Provide the [x, y] coordinate of the cell's center where the given text is located.  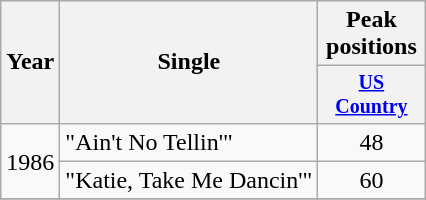
Single [189, 62]
US Country [372, 94]
Year [30, 62]
"Katie, Take Me Dancin'" [189, 180]
48 [372, 142]
"Ain't No Tellin'" [189, 142]
60 [372, 180]
Peak positions [372, 34]
1986 [30, 161]
